For the text-containing cell, return its midpoint in (X, Y) coordinate format. 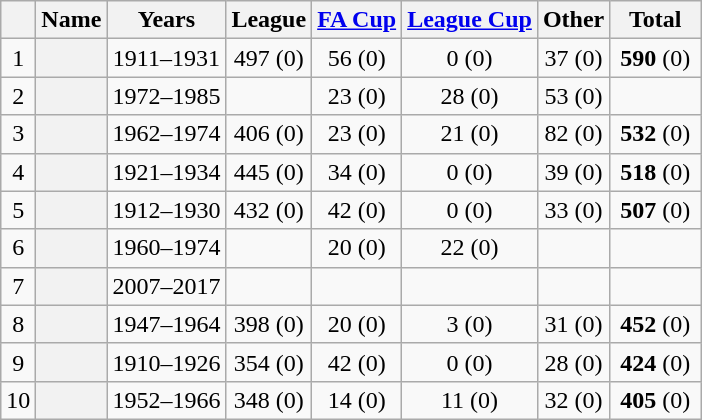
33 (0) (573, 210)
1921–1934 (166, 172)
11 (0) (470, 400)
405 (0) (656, 400)
507 (0) (656, 210)
39 (0) (573, 172)
8 (18, 324)
League Cup (470, 20)
10 (18, 400)
22 (0) (470, 248)
14 (0) (357, 400)
445 (0) (269, 172)
9 (18, 362)
1962–1974 (166, 134)
406 (0) (269, 134)
7 (18, 286)
1972–1985 (166, 96)
3 (18, 134)
1910–1926 (166, 362)
Total (656, 20)
56 (0) (357, 58)
3 (0) (470, 324)
53 (0) (573, 96)
1960–1974 (166, 248)
31 (0) (573, 324)
590 (0) (656, 58)
34 (0) (357, 172)
32 (0) (573, 400)
424 (0) (656, 362)
1952–1966 (166, 400)
6 (18, 248)
398 (0) (269, 324)
Name (72, 20)
Other (573, 20)
354 (0) (269, 362)
37 (0) (573, 58)
Years (166, 20)
2007–2017 (166, 286)
FA Cup (357, 20)
1911–1931 (166, 58)
1947–1964 (166, 324)
2 (18, 96)
1 (18, 58)
532 (0) (656, 134)
21 (0) (470, 134)
432 (0) (269, 210)
4 (18, 172)
5 (18, 210)
1912–1930 (166, 210)
82 (0) (573, 134)
League (269, 20)
348 (0) (269, 400)
452 (0) (656, 324)
518 (0) (656, 172)
497 (0) (269, 58)
